Scan for the cell matching the given text and deliver its (X, Y) coordinate at center. 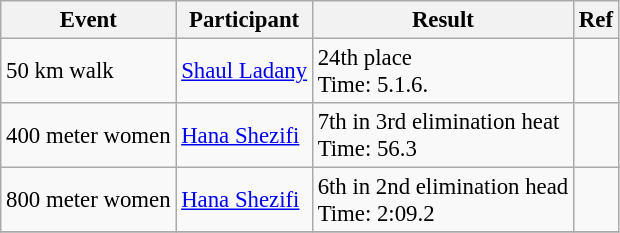
Ref (596, 20)
6th in 2nd elimination headTime: 2:09.2 (442, 200)
50 km walk (88, 72)
24th placeTime: 5.1.6. (442, 72)
Event (88, 20)
7th in 3rd elimination heatTime: 56.3 (442, 136)
400 meter women (88, 136)
Result (442, 20)
800 meter women (88, 200)
Shaul Ladany (244, 72)
Participant (244, 20)
